For the text-containing cell, return its midpoint in [X, Y] coordinate format. 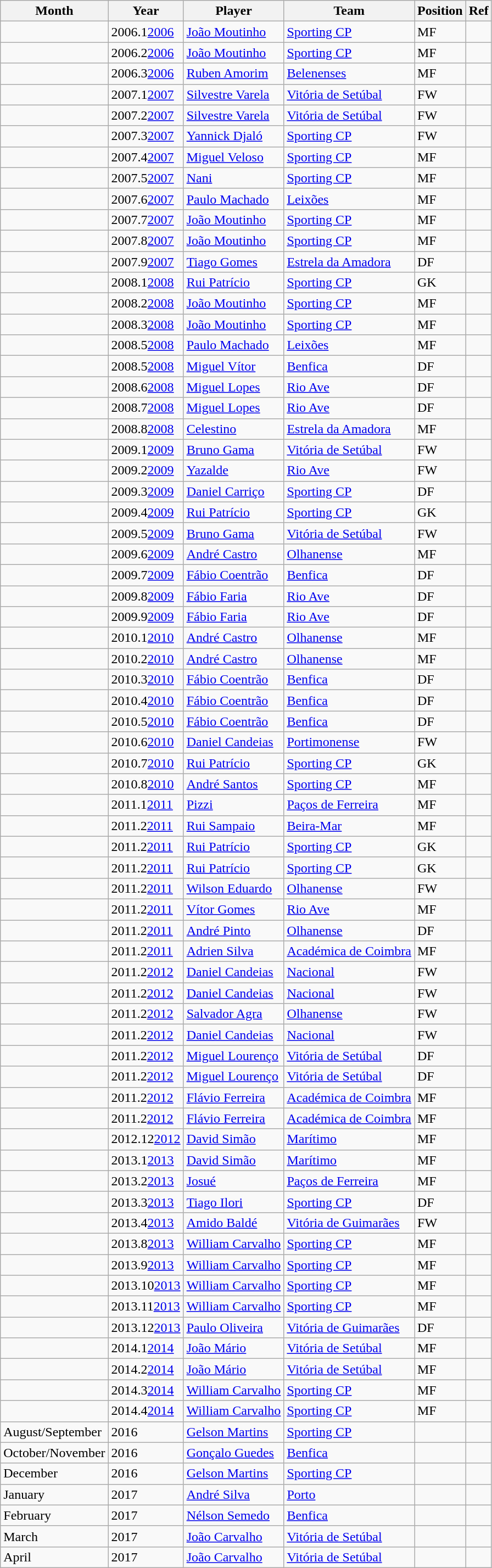
Tiago Gomes [234, 262]
2010.12010 [146, 638]
Belenenses [349, 74]
2010.32010 [146, 680]
2010.42010 [146, 701]
Miguel Veloso [234, 157]
Pizzi [234, 805]
2009.22009 [146, 471]
Ruben Amorim [234, 74]
2007.92007 [146, 262]
Salvador Agra [234, 1014]
Josué [234, 1181]
Miguel Vítor [234, 366]
August/September [54, 1432]
Adrien Silva [234, 951]
Month [54, 11]
Yazalde [234, 471]
2010.72010 [146, 763]
2013.12013 [146, 1160]
Portimonense [349, 742]
Beira-Mar [349, 826]
2013.122013 [146, 1328]
Team [349, 11]
Ref [479, 11]
André Santos [234, 784]
February [54, 1515]
2006.32006 [146, 74]
December [54, 1474]
2007.52007 [146, 178]
Yannick Djaló [234, 136]
Amido Baldé [234, 1223]
2009.82009 [146, 596]
2007.12007 [146, 94]
Rui Sampaio [234, 826]
2013.22013 [146, 1181]
Gonçalo Guedes [234, 1453]
Nani [234, 178]
2013.92013 [146, 1264]
André Silva [234, 1494]
2014.12014 [146, 1348]
October/November [54, 1453]
André Pinto [234, 931]
2013.102013 [146, 1286]
Position [440, 11]
2007.62007 [146, 199]
2008.22008 [146, 304]
2009.92009 [146, 617]
2006.12006 [146, 32]
2007.42007 [146, 157]
2013.82013 [146, 1244]
2008.12008 [146, 283]
2009.42009 [146, 512]
2006.22006 [146, 53]
2010.22010 [146, 659]
2008.32008 [146, 324]
April [54, 1557]
2008.72008 [146, 408]
2009.52009 [146, 533]
2014.32014 [146, 1390]
2008.62008 [146, 387]
2009.32009 [146, 491]
2011.12011 [146, 805]
Nélson Semedo [234, 1515]
2013.32013 [146, 1202]
2014.42014 [146, 1411]
2007.72007 [146, 220]
2007.22007 [146, 115]
2008.82008 [146, 429]
Vítor Gomes [234, 909]
January [54, 1494]
Year [146, 11]
2009.72009 [146, 575]
2010.82010 [146, 784]
Wilson Eduardo [234, 888]
2009.62009 [146, 554]
2013.112013 [146, 1307]
2014.22014 [146, 1369]
Daniel Carriço [234, 491]
Paulo Oliveira [234, 1328]
Player [234, 11]
Celestino [234, 429]
March [54, 1536]
2010.52010 [146, 721]
2009.12009 [146, 450]
Porto [349, 1494]
2010.62010 [146, 742]
Tiago Ilori [234, 1202]
2012.122012 [146, 1139]
2013.42013 [146, 1223]
2007.82007 [146, 240]
2007.32007 [146, 136]
